Search for the cell housing the specified text and yield its [X, Y] center coordinate. 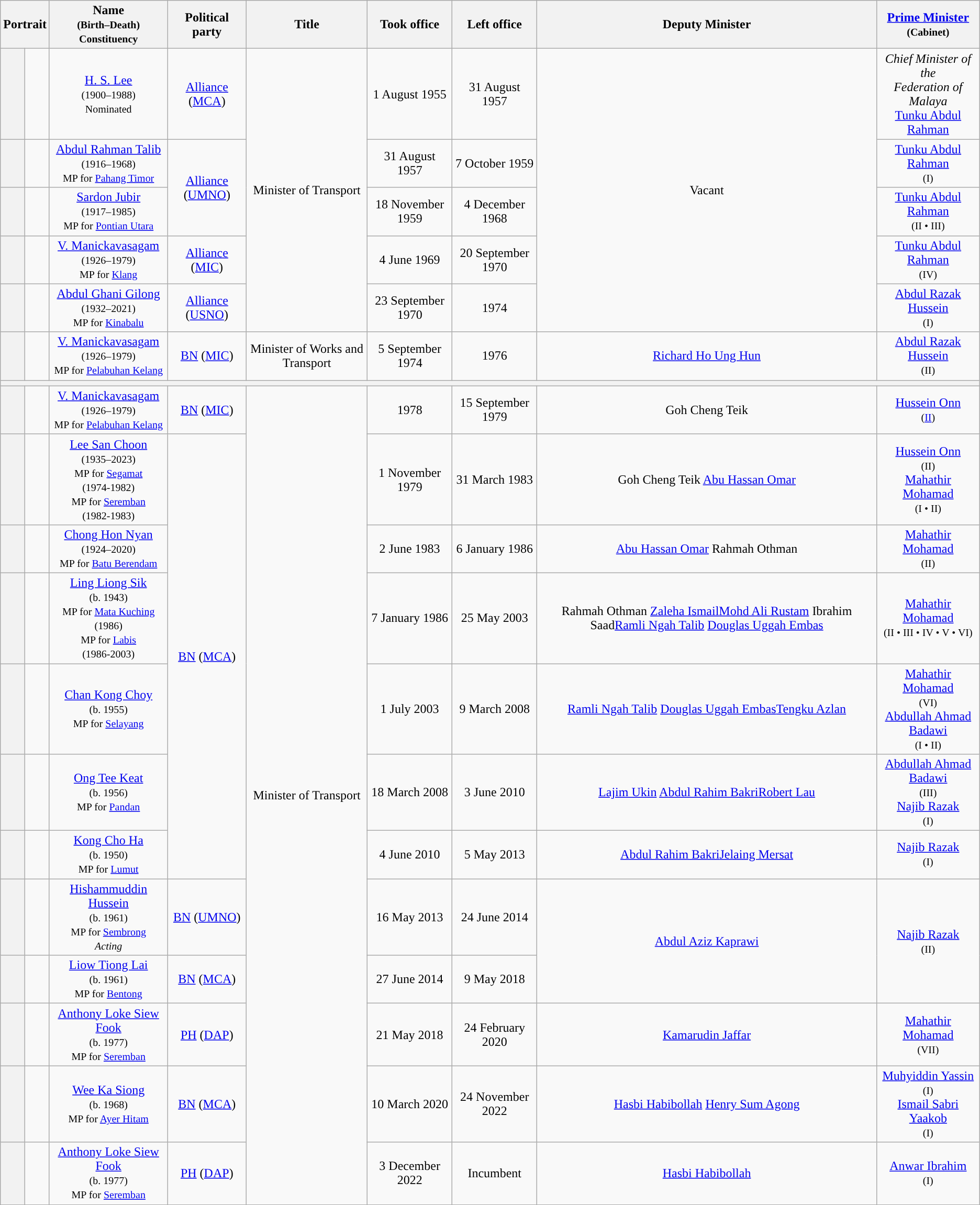
21 May 2018 [410, 1034]
Abdul Razak Hussein(II) [928, 356]
Najib Razak(II) [928, 941]
9 March 2008 [495, 709]
Hasbi Habibollah [707, 1174]
Tunku Abdul Rahman(II • III) [928, 211]
3 June 2010 [495, 793]
Lee San Choon(1935–2023)MP for Segamat (1974-1982)MP for Seremban (1982-1983) [108, 479]
Mahathir Mohamad(VII) [928, 1034]
Liow Tiong Lai(b. 1961)MP for Bentong [108, 979]
Kamarudin Jaffar [707, 1034]
Deputy Minister [707, 25]
Najib Razak(I) [928, 855]
Abdul Rahim BakriJelaing Mersat [707, 855]
Rahmah Othman Zaleha IsmailMohd Ali Rustam Ibrahim SaadRamli Ngah Talib Douglas Uggah Embas [707, 618]
Muhyiddin Yassin(I)Ismail Sabri Yaakob(I) [928, 1104]
Abu Hassan Omar Rahmah Othman [707, 549]
Tunku Abdul Rahman(IV) [928, 260]
9 May 2018 [495, 979]
4 June 1969 [410, 260]
24 November 2022 [495, 1104]
Hishammuddin Hussein(b. 1961)MP for SembrongActing [108, 917]
1 August 1955 [410, 94]
5 September 1974 [410, 356]
Chong Hon Nyan(1924–2020)MP for Batu Berendam [108, 549]
Ramli Ngah Talib Douglas Uggah EmbasTengku Azlan [707, 709]
Incumbent [495, 1174]
2 June 1983 [410, 549]
Ling Liong Sik(b. 1943)MP for Mata Kuching (1986)MP for Labis (1986-2003) [108, 618]
Ong Tee Keat(b. 1956)MP for Pandan [108, 793]
Abdul Rahman Talib(1916–1968)MP for Pahang Timor [108, 163]
Chief Minister of the Federation of MalayaTunku Abdul Rahman [928, 94]
Alliance (USNO) [207, 308]
10 March 2020 [410, 1104]
Abdullah Ahmad Badawi(III)Najib Razak(I) [928, 793]
Title [307, 25]
25 May 2003 [495, 618]
Goh Cheng Teik Abu Hassan Omar [707, 479]
Alliance (UMNO) [207, 187]
Lajim Ukin Abdul Rahim BakriRobert Lau [707, 793]
1 November 1979 [410, 479]
1 July 2003 [410, 709]
Abdul Aziz Kaprawi [707, 941]
Kong Cho Ha(b. 1950)MP for Lumut [108, 855]
Name(Birth–Death)Constituency [108, 25]
27 June 2014 [410, 979]
1974 [495, 308]
5 May 2013 [495, 855]
15 September 1979 [495, 410]
Sardon Jubir(1917–1985)MP for Pontian Utara [108, 211]
23 September 1970 [410, 308]
3 December 2022 [410, 1174]
4 December 1968 [495, 211]
Hussein Onn(II) [928, 410]
Portrait [25, 25]
24 June 2014 [495, 917]
Took office [410, 25]
H. S. Lee(1900–1988)Nominated [108, 94]
Richard Ho Ung Hun [707, 356]
1978 [410, 410]
Hussein Onn(II)Mahathir Mohamad(I • II) [928, 479]
Mahathir Mohamad(II) [928, 549]
Prime Minister(Cabinet) [928, 25]
Alliance (MCA) [207, 94]
Wee Ka Siong(b. 1968)MP for Ayer Hitam [108, 1104]
Political party [207, 25]
Tunku Abdul Rahman(I) [928, 163]
Abdul Ghani Gilong(1932–2021)MP for Kinabalu [108, 308]
7 January 1986 [410, 618]
Anwar Ibrahim(I) [928, 1174]
BN (UMNO) [207, 917]
Minister of Works and Transport [307, 356]
Vacant [707, 191]
Left office [495, 25]
V. Manickavasagam(1926–1979)MP for Klang [108, 260]
Hasbi Habibollah Henry Sum Agong [707, 1104]
Chan Kong Choy(b. 1955)MP for Selayang [108, 709]
Goh Cheng Teik [707, 410]
Abdul Razak Hussein(I) [928, 308]
18 November 1959 [410, 211]
4 June 2010 [410, 855]
Alliance (MIC) [207, 260]
24 February 2020 [495, 1034]
20 September 1970 [495, 260]
16 May 2013 [410, 917]
18 March 2008 [410, 793]
7 October 1959 [495, 163]
31 March 1983 [495, 479]
Mahathir Mohamad(II • III • IV • V • VI) [928, 618]
Mahathir Mohamad(VI)Abdullah Ahmad Badawi(I • II) [928, 709]
6 January 1986 [495, 549]
1976 [495, 356]
